Pinpoint the cell where the given text exists, returning its (x, y) midpoint coordinate. 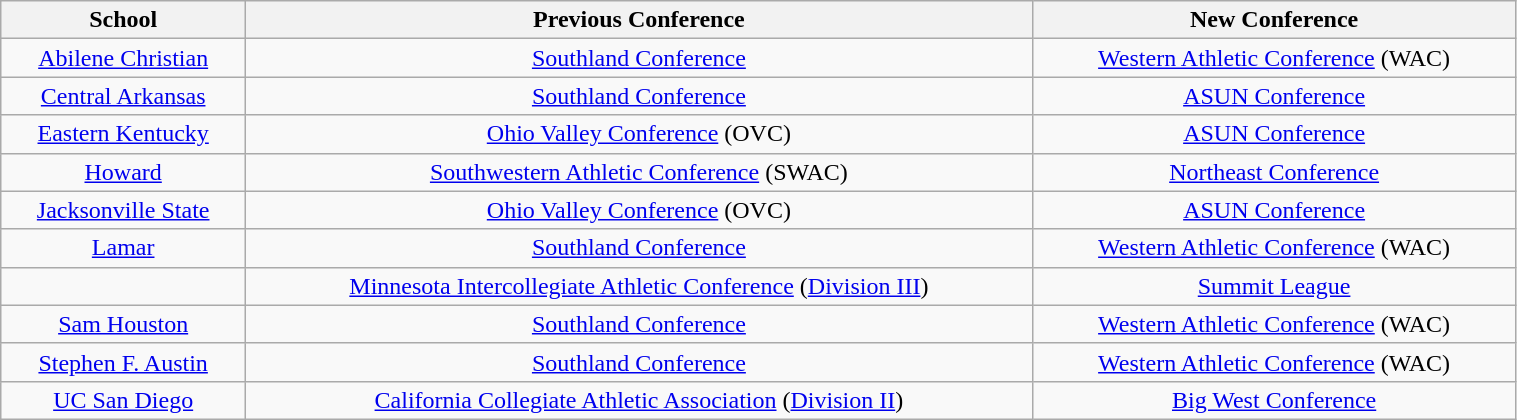
Previous Conference (640, 20)
Stephen F. Austin (124, 362)
UC San Diego (124, 400)
Central Arkansas (124, 96)
Lamar (124, 248)
Northeast Conference (1274, 172)
Abilene Christian (124, 58)
Southwestern Athletic Conference (SWAC) (640, 172)
California Collegiate Athletic Association (Division II) (640, 400)
Howard (124, 172)
Eastern Kentucky (124, 134)
New Conference (1274, 20)
Sam Houston (124, 324)
Minnesota Intercollegiate Athletic Conference (Division III) (640, 286)
Summit League (1274, 286)
School (124, 20)
Big West Conference (1274, 400)
Jacksonville State (124, 210)
